Provide the (X, Y) coordinate of the cell's center where the given text is located.  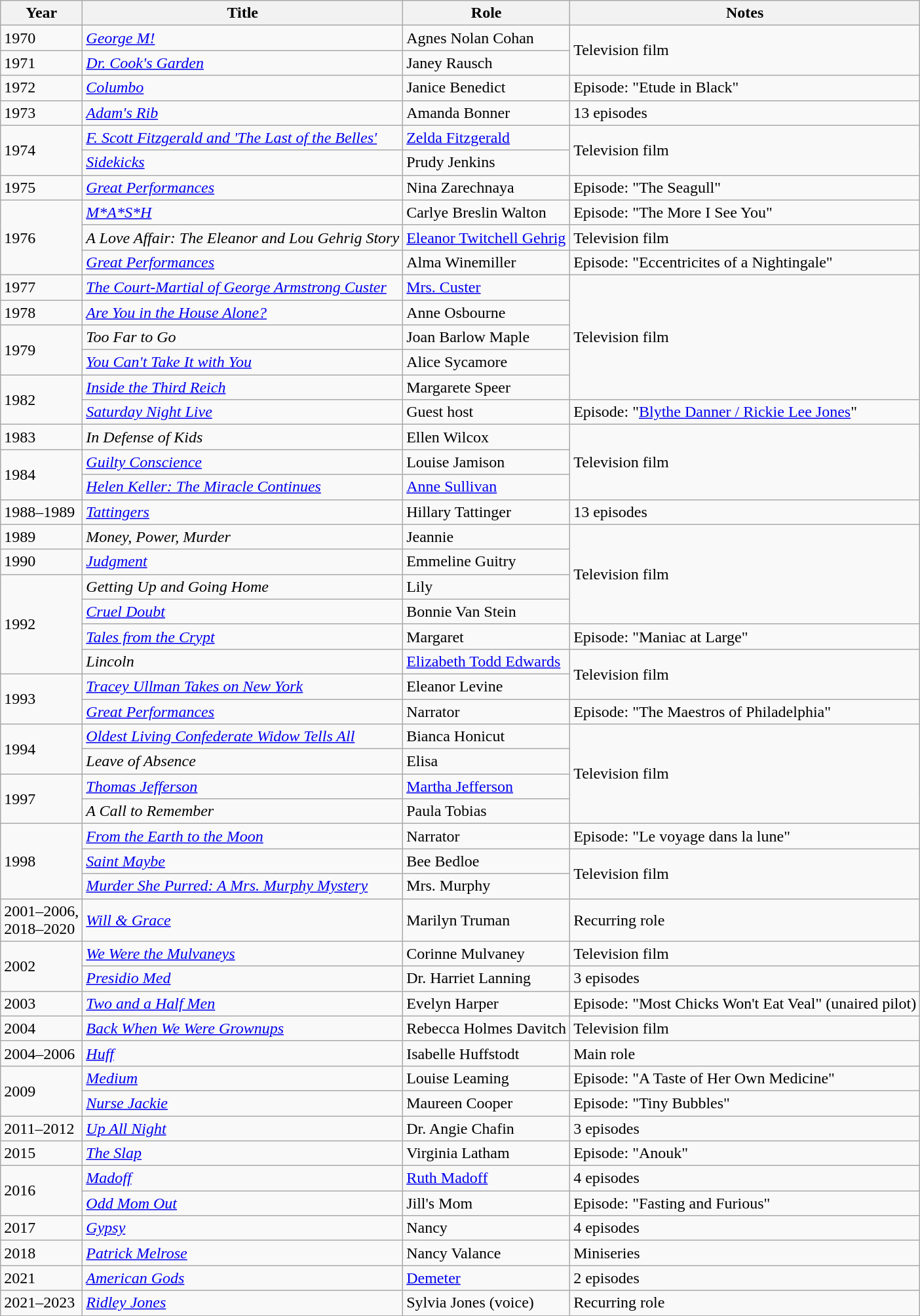
Episode: "Anouk" (745, 1153)
Lincoln (242, 661)
2003 (42, 1003)
Nancy Valance (486, 1253)
Isabelle Huffstodt (486, 1053)
Demeter (486, 1278)
Lily (486, 587)
From the Earth to the Moon (242, 836)
Money, Power, Murder (242, 537)
Hillary Tattinger (486, 512)
Janey Rausch (486, 63)
Ellen Wilcox (486, 437)
Guilty Conscience (242, 462)
Leave of Absence (242, 762)
2021–2023 (42, 1303)
Episode: "A Taste of Her Own Medicine" (745, 1078)
Louise Jamison (486, 462)
Inside the Third Reich (242, 387)
Margarete Speer (486, 387)
2017 (42, 1228)
In Defense of Kids (242, 437)
1983 (42, 437)
The Court-Martial of George Armstrong Custer (242, 287)
Nurse Jackie (242, 1103)
Rebecca Holmes Davitch (486, 1028)
Episode: "The Maestros of Philadelphia" (745, 711)
Episode: "The Seagull" (745, 187)
Prudy Jenkins (486, 163)
Alma Winemiller (486, 262)
Dr. Harriet Lanning (486, 978)
Virginia Latham (486, 1153)
1992 (42, 624)
A Call to Remember (242, 811)
M*A*S*H (242, 212)
2015 (42, 1153)
Episode: "The More I See You" (745, 212)
Jill's Mom (486, 1203)
Miniseries (745, 1253)
2018 (42, 1253)
Judgment (242, 562)
George M! (242, 38)
Ridley Jones (242, 1303)
Amanda Bonner (486, 113)
Carlye Breslin Walton (486, 212)
Saturday Night Live (242, 412)
Saint Maybe (242, 861)
Episode: "Le voyage dans la lune" (745, 836)
Anne Sullivan (486, 487)
Title (242, 13)
Episode: "Blythe Danner / Rickie Lee Jones" (745, 412)
Joan Barlow Maple (486, 338)
Dr. Angie Chafin (486, 1128)
1982 (42, 400)
Paula Tobias (486, 811)
1979 (42, 350)
Back When We Were Grownups (242, 1028)
2002 (42, 966)
Up All Night (242, 1128)
Zelda Fitzgerald (486, 138)
1977 (42, 287)
We Were the Mulvaneys (242, 954)
Episode: "Fasting and Furious" (745, 1203)
F. Scott Fitzgerald and 'The Last of the Belles' (242, 138)
Patrick Melrose (242, 1253)
Getting Up and Going Home (242, 587)
Janice Benedict (486, 88)
Sylvia Jones (voice) (486, 1303)
Columbo (242, 88)
Elisa (486, 762)
Mrs. Custer (486, 287)
Louise Leaming (486, 1078)
Maureen Cooper (486, 1103)
1988–1989 (42, 512)
Evelyn Harper (486, 1003)
Bonnie Van Stein (486, 611)
Main role (745, 1053)
You Can't Take It with You (242, 362)
Emmeline Guitry (486, 562)
Guest host (486, 412)
Marilyn Truman (486, 920)
Episode: "Tiny Bubbles" (745, 1103)
Too Far to Go (242, 338)
2021 (42, 1278)
1976 (42, 237)
Sidekicks (242, 163)
Bianca Honicut (486, 737)
Gypsy (242, 1228)
2004 (42, 1028)
2 episodes (745, 1278)
1978 (42, 313)
1984 (42, 474)
The Slap (242, 1153)
A Love Affair: The Eleanor and Lou Gehrig Story (242, 237)
Murder She Purred: A Mrs. Murphy Mystery (242, 886)
Elizabeth Todd Edwards (486, 661)
Madoff (242, 1178)
Eleanor Levine (486, 686)
Cruel Doubt (242, 611)
Episode: "Most Chicks Won't Eat Veal" (unaired pilot) (745, 1003)
1974 (42, 150)
1975 (42, 187)
Corinne Mulvaney (486, 954)
Thomas Jefferson (242, 786)
Huff (242, 1053)
1993 (42, 699)
2016 (42, 1191)
1970 (42, 38)
Role (486, 13)
Nina Zarechnaya (486, 187)
1971 (42, 63)
1997 (42, 799)
Are You in the House Alone? (242, 313)
1972 (42, 88)
Eleanor Twitchell Gehrig (486, 237)
Episode: "Etude in Black" (745, 88)
Ruth Madoff (486, 1178)
Episode: "Maniac at Large" (745, 636)
Tattingers (242, 512)
Two and a Half Men (242, 1003)
2011–2012 (42, 1128)
1994 (42, 749)
1989 (42, 537)
Adam's Rib (242, 113)
Episode: "Eccentricites of a Nightingale" (745, 262)
Tales from the Crypt (242, 636)
2001–2006,2018–2020 (42, 920)
Medium (242, 1078)
Jeannie (486, 537)
2004–2006 (42, 1053)
Mrs. Murphy (486, 886)
Notes (745, 13)
Presidio Med (242, 978)
Oldest Living Confederate Widow Tells All (242, 737)
Dr. Cook's Garden (242, 63)
1998 (42, 861)
Alice Sycamore (486, 362)
Year (42, 13)
1973 (42, 113)
Agnes Nolan Cohan (486, 38)
Margaret (486, 636)
Martha Jefferson (486, 786)
Anne Osbourne (486, 313)
Bee Bedloe (486, 861)
Odd Mom Out (242, 1203)
Will & Grace (242, 920)
American Gods (242, 1278)
Nancy (486, 1228)
2009 (42, 1091)
Helen Keller: The Miracle Continues (242, 487)
Tracey Ullman Takes on New York (242, 686)
1990 (42, 562)
